Identify which cell holds the provided text, then report its [X, Y] central coordinate. 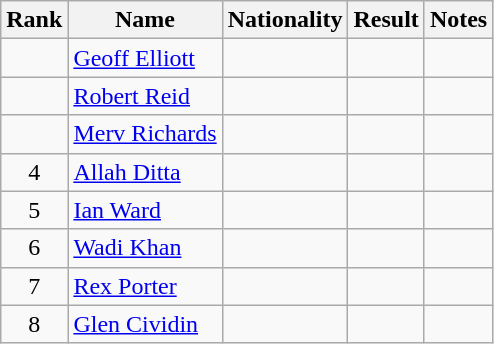
Rex Porter [145, 286]
Wadi Khan [145, 248]
Result [386, 20]
6 [34, 248]
Glen Cividin [145, 324]
Nationality [285, 20]
Geoff Elliott [145, 58]
Name [145, 20]
4 [34, 172]
5 [34, 210]
Merv Richards [145, 134]
8 [34, 324]
Robert Reid [145, 96]
7 [34, 286]
Ian Ward [145, 210]
Rank [34, 20]
Allah Ditta [145, 172]
Notes [458, 20]
